Locate the cell with the specified text and output its (X, Y) center coordinate. 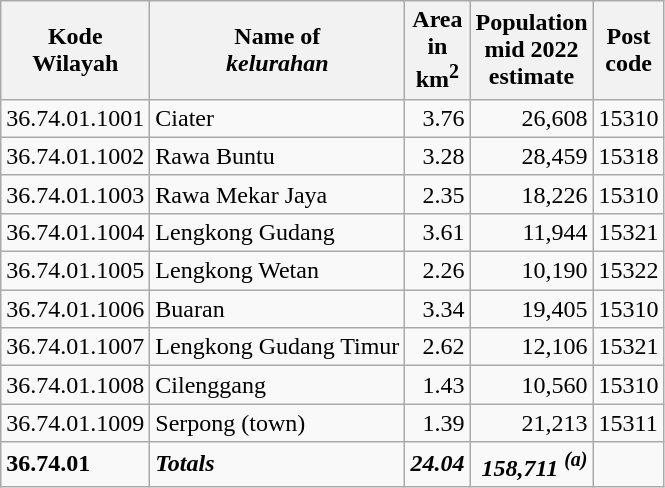
3.76 (438, 118)
19,405 (532, 309)
11,944 (532, 232)
Populationmid 2022estimate (532, 50)
36.74.01.1004 (76, 232)
36.74.01.1005 (76, 271)
36.74.01.1002 (76, 156)
Lengkong Gudang (278, 232)
1.43 (438, 385)
15318 (628, 156)
3.34 (438, 309)
36.74.01.1007 (76, 347)
Lengkong Gudang Timur (278, 347)
Kode Wilayah (76, 50)
28,459 (532, 156)
Area in km2 (438, 50)
Postcode (628, 50)
26,608 (532, 118)
36.74.01.1008 (76, 385)
Totals (278, 464)
Ciater (278, 118)
21,213 (532, 423)
1.39 (438, 423)
15311 (628, 423)
Rawa Mekar Jaya (278, 194)
15322 (628, 271)
Lengkong Wetan (278, 271)
Cilenggang (278, 385)
Rawa Buntu (278, 156)
2.35 (438, 194)
36.74.01.1001 (76, 118)
Name of kelurahan (278, 50)
36.74.01.1003 (76, 194)
Serpong (town) (278, 423)
24.04 (438, 464)
18,226 (532, 194)
3.61 (438, 232)
2.26 (438, 271)
158,711 (a) (532, 464)
36.74.01.1009 (76, 423)
Buaran (278, 309)
10,190 (532, 271)
3.28 (438, 156)
12,106 (532, 347)
36.74.01.1006 (76, 309)
10,560 (532, 385)
2.62 (438, 347)
36.74.01 (76, 464)
